Return the (X, Y) coordinate for the center point of the cell that contains the specified text.  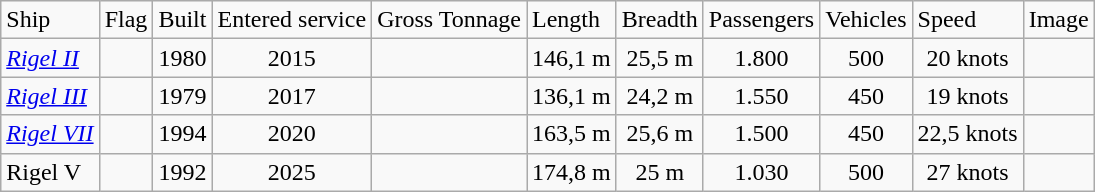
146,1 m (572, 58)
2015 (292, 58)
Flag (126, 20)
Vehicles (866, 20)
20 knots (968, 58)
Rigel V (50, 172)
Entered service (292, 20)
1979 (182, 96)
25,5 m (660, 58)
25,6 m (660, 134)
24,2 m (660, 96)
1994 (182, 134)
25 m (660, 172)
136,1 m (572, 96)
Breadth (660, 20)
Rigel VII (50, 134)
Ship (50, 20)
Length (572, 20)
1980 (182, 58)
163,5 m (572, 134)
1.800 (761, 58)
2017 (292, 96)
Rigel II (50, 58)
19 knots (968, 96)
1992 (182, 172)
1.030 (761, 172)
174,8 m (572, 172)
Speed (968, 20)
Image (1058, 20)
2025 (292, 172)
Rigel III (50, 96)
Built (182, 20)
22,5 knots (968, 134)
2020 (292, 134)
27 knots (968, 172)
Passengers (761, 20)
1.500 (761, 134)
Gross Tonnage (450, 20)
1.550 (761, 96)
